Identify which cell holds the provided text, then report its [x, y] central coordinate. 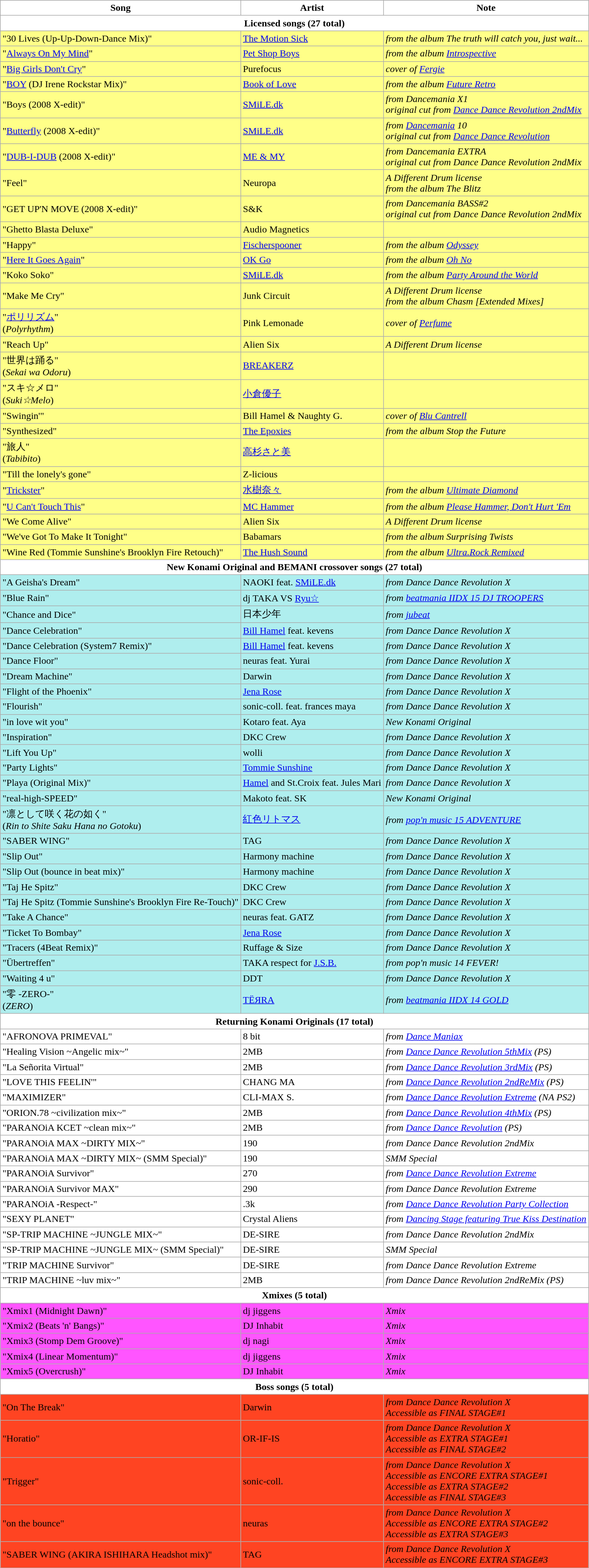
"Wine Red (Tommie Sunshine's Brooklyn Fire Retouch)" [121, 552]
"ORION.78 ~civilization mix~" [121, 1113]
"Inspiration" [121, 737]
The Epoxies [312, 431]
from Dance Dance Revolution XAccessible as ENCORE EXTRA STAGE#3 [486, 1555]
Pink Lemonade [312, 323]
"Boys (2008 X-edit)" [121, 105]
from jubeat [486, 615]
from the album Oh No [486, 260]
"LOVE THIS FEELIN'" [121, 1082]
"世界は踊る"(Sekai wa Odoru) [121, 366]
"SP-TRIP MACHINE ~JUNGLE MIX~" [121, 1234]
from Dance Maniax [486, 1036]
Artist [312, 8]
Ruffage & Size [312, 948]
New Konami Original and BEMANI crossover songs (27 total) [294, 567]
"Happy" [121, 244]
"Xmix4 (Linear Momentum)" [121, 1356]
"Xmix3 (Stomp Dem Groove)" [121, 1341]
from Dance Dance Revolution 4thMix (PS) [486, 1113]
高杉さと美 [312, 453]
Returning Konami Originals (17 total) [294, 1021]
A Different Drum licensefrom the album The Blitz [486, 182]
MC Hammer [312, 506]
"Butterfly (2008 X-edit)" [121, 130]
from Dancemania X1original cut from Dance Dance Revolution 2ndMix [486, 105]
"Dance Celebration" [121, 631]
"Blue Rain" [121, 598]
The Hush Sound [312, 552]
from the album Introspective [486, 54]
"TRIP MACHINE Survivor" [121, 1265]
"Reach Up" [121, 344]
"PARANOiA Survivor" [121, 1173]
"La Señorita Virtual" [121, 1067]
Xmixes (5 total) [294, 1295]
Song [121, 8]
from beatmania IIDX 14 GOLD [486, 1000]
S&K [312, 209]
"BOY (DJ Irene Rockstar Mix)" [121, 84]
"real-high-SPEED" [121, 798]
BREAKERZ [312, 366]
"PARANOiA -Respect-" [121, 1204]
紅色リトマス [312, 820]
from Dance Dance Revolution (PS) [486, 1128]
from Dancemania EXTRAoriginal cut from Dance Dance Revolution 2ndMix [486, 157]
Fischerspooner [312, 244]
"ポリリズム"(Polyrhythm) [121, 323]
Tommie Sunshine [312, 767]
"Tracers (4Beat Remix)" [121, 948]
"U Can't Touch This" [121, 506]
Junk Circuit [312, 296]
"Waiting 4 u" [121, 978]
cover of Fergie [486, 69]
"in love wit you" [121, 722]
"Übertreffen" [121, 963]
"Xmix1 (Midnight Dawn)" [121, 1310]
sonic-coll. feat. frances maya [312, 707]
"Party Lights" [121, 767]
"零 -ZERO-"(ZERO) [121, 1000]
from the album Party Around the World [486, 275]
日本少年 [312, 615]
from Dance Dance Revolution 5thMix (PS) [486, 1051]
from the album Odyssey [486, 244]
"Here It Goes Again" [121, 260]
Crystal Aliens [312, 1219]
小倉優子 [312, 394]
"Take A Chance" [121, 917]
"Chance and Dice" [121, 615]
from the album Please Hammer, Don't Hurt 'Em [486, 506]
from the album Ultra.Rock Remixed [486, 552]
"GET UP'N MOVE (2008 X-edit)" [121, 209]
from Dancemania BASS#2original cut from Dance Dance Revolution 2ndMix [486, 209]
TAKA respect for J.S.B. [312, 963]
"TRIP MACHINE ~luv mix~" [121, 1280]
"Lift You Up" [121, 752]
"PARANOiA MAX ~DIRTY MIX~" [121, 1143]
from the album Future Retro [486, 84]
"A Geisha's Dream" [121, 583]
"Horatio" [121, 1439]
"Trickster" [121, 491]
ME & MY [312, 157]
270 [312, 1173]
"Ticket To Bombay" [121, 933]
"PARANOiA MAX ~DIRTY MIX~ (SMM Special)" [121, 1158]
OR-IF-IS [312, 1439]
CLI-MAX S. [312, 1097]
Babamars [312, 537]
"Slip Out (bounce in beat mix)" [121, 871]
"凛として咲く花の如く"(Rin to Shite Saku Hana no Gotoku) [121, 820]
.3k [312, 1204]
"Dance Floor" [121, 661]
The Motion Sick [312, 38]
"30 Lives (Up-Up-Down-Dance Mix)" [121, 38]
"SEXY PLANET" [121, 1219]
from the album Surprising Twists [486, 537]
from Dancing Stage featuring True Kiss Destination [486, 1219]
"SABER WING (AKIRA ISHIHARA Headshot mix)" [121, 1555]
from Dance Dance Revolution XAccessible as ENCORE EXTRA STAGE#1Accessible as EXTRA STAGE#2Accessible as FINAL STAGE#3 [486, 1481]
"Dream Machine" [121, 676]
"Dance Celebration (System7 Remix)" [121, 646]
Kotaro feat. Aya [312, 722]
NAOKI feat. SMiLE.dk [312, 583]
DDT [312, 978]
from the album Stop the Future [486, 431]
Bill Hamel & Naughty G. [312, 416]
dj nagi [312, 1341]
"We Come Alive" [121, 521]
"We've Got To Make It Tonight" [121, 537]
from pop'n music 14 FEVER! [486, 963]
from the album The truth will catch you, just wait... [486, 38]
from Dance Dance Revolution Extreme (NA PS2) [486, 1097]
Book of Love [312, 84]
"Koko Soko" [121, 275]
OK Go [312, 260]
Pet Shop Boys [312, 54]
A Different Drum licensefrom the album Chasm [Extended Mixes] [486, 296]
Hamel and St.Croix feat. Jules Mari [312, 783]
neuras feat. GATZ [312, 917]
from Dance Dance Revolution XAccessible as EXTRA STAGE#1Accessible as FINAL STAGE#2 [486, 1439]
"Ghetto Blasta Deluxe" [121, 229]
Licensed songs (27 total) [294, 23]
"SABER WING" [121, 841]
Audio Magnetics [312, 229]
"SP-TRIP MACHINE ~JUNGLE MIX~ (SMM Special)" [121, 1250]
"Flourish" [121, 707]
"AFRONOVA PRIMEVAL" [121, 1036]
from Dance Dance Revolution XAccessible as ENCORE EXTRA STAGE#2Accessible as EXTRA STAGE#3 [486, 1523]
290 [312, 1189]
"PARANOiA KCET ~clean mix~" [121, 1128]
TЁЯRA [312, 1000]
Neuropa [312, 182]
"Taj He Spitz (Tommie Sunshine's Brooklyn Fire Re-Touch)" [121, 902]
"スキ☆メロ"(Suki☆Melo) [121, 394]
水樹奈々 [312, 491]
from Dance Dance Revolution Party Collection [486, 1204]
from Dance Dance Revolution XAccessible as FINAL STAGE#1 [486, 1408]
"Feel" [121, 182]
8 bit [312, 1036]
"Synthesized" [121, 431]
"Swingin'" [121, 416]
Makoto feat. SK [312, 798]
from beatmania IIDX 15 DJ TROOPERS [486, 598]
wolli [312, 752]
from Dance Dance Revolution 3rdMix (PS) [486, 1067]
"on the bounce" [121, 1523]
cover of Blu Cantrell [486, 416]
"DUB-I-DUB (2008 X-edit)" [121, 157]
"Make Me Cry" [121, 296]
"Playa (Original Mix)" [121, 783]
neuras [312, 1523]
sonic-coll. [312, 1481]
"Till the lonely's gone" [121, 474]
CHANG MA [312, 1082]
"Taj He Spitz" [121, 887]
from Dancemania 10original cut from Dance Dance Revolution [486, 130]
"Xmix2 (Beats 'n' Bangs)" [121, 1326]
"Flight of the Phoenix" [121, 691]
from pop'n music 15 ADVENTURE [486, 820]
neuras feat. Yurai [312, 661]
"旅人"(Tabibito) [121, 453]
"Trigger" [121, 1481]
"Always On My Mind" [121, 54]
Purefocus [312, 69]
"Xmix5 (Overcrush)" [121, 1372]
dj TAKA VS Ryu☆ [312, 598]
Note [486, 8]
"Healing Vision ~Angelic mix~" [121, 1051]
"Slip Out" [121, 856]
"Big Girls Don't Cry" [121, 69]
from the album Ultimate Diamond [486, 491]
"On The Break" [121, 1408]
Z-licious [312, 474]
cover of Perfume [486, 323]
"MAXIMIZER" [121, 1097]
Boss songs (5 total) [294, 1387]
"PARANOiA Survivor MAX" [121, 1189]
